Extract the (X, Y) coordinate from the center of the cell holding the provided text.  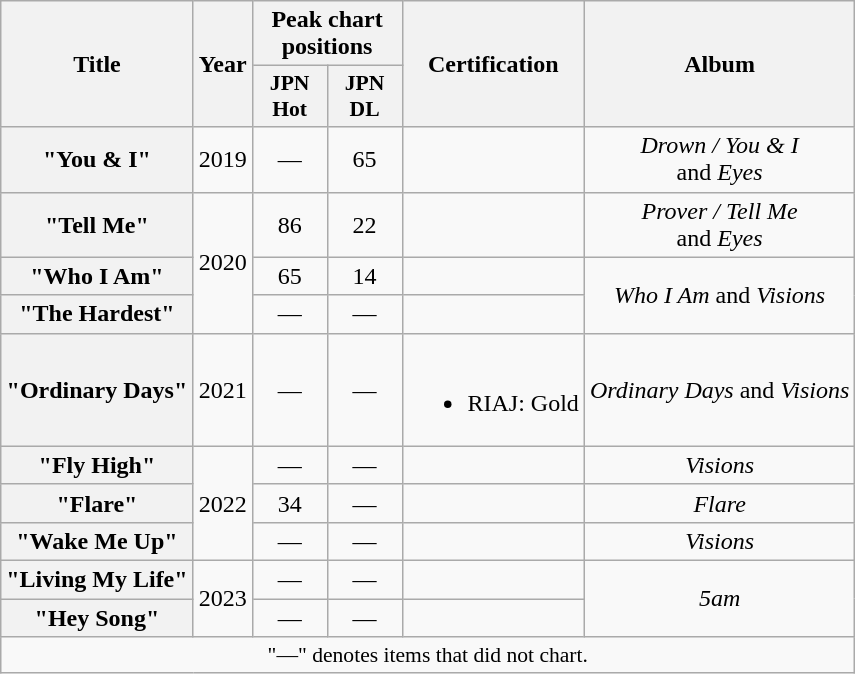
Who I Am and Visions (719, 295)
"Tell Me" (97, 224)
86 (290, 224)
14 (364, 276)
22 (364, 224)
2019 (222, 160)
"Fly High" (97, 465)
5am (719, 598)
RIAJ: Gold (493, 390)
JPNHot (290, 96)
Ordinary Days and Visions (719, 390)
"The Hardest" (97, 314)
"Who I Am" (97, 276)
Peak chart positions (327, 34)
Album (719, 64)
2020 (222, 262)
"Living My Life" (97, 579)
34 (290, 503)
2023 (222, 598)
"—" denotes items that did not chart. (428, 655)
Certification (493, 64)
Year (222, 64)
Flare (719, 503)
"Wake Me Up" (97, 541)
Prover / Tell Meand Eyes (719, 224)
"Flare" (97, 503)
"You & I" (97, 160)
"Hey Song" (97, 617)
"Ordinary Days" (97, 390)
2022 (222, 503)
JPNDL (364, 96)
2021 (222, 390)
Drown / You & Iand Eyes (719, 160)
Title (97, 64)
